Locate the cell with the specified text and output its [X, Y] center coordinate. 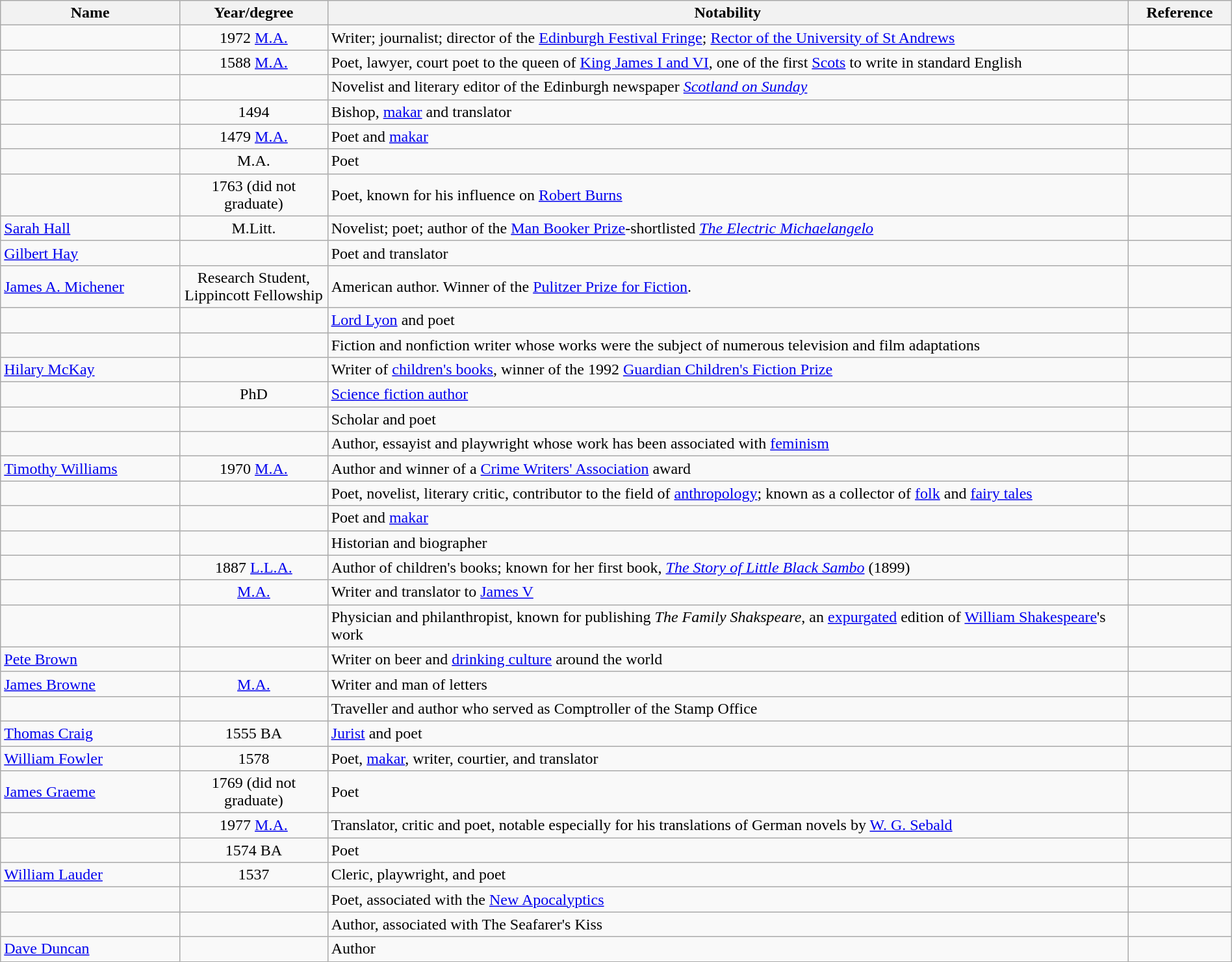
Jurist and poet [728, 733]
William Fowler [90, 759]
James A. Michener [90, 286]
1494 [253, 112]
Science fiction author [728, 395]
1588 M.A. [253, 62]
Bishop, makar and translator [728, 112]
Author, essayist and playwright whose work has been associated with feminism [728, 444]
Lord Lyon and poet [728, 320]
Writer; journalist; director of the Edinburgh Festival Fringe; Rector of the University of St Andrews [728, 38]
Poet, associated with the New Apocalyptics [728, 900]
James Graeme [90, 792]
1970 M.A. [253, 469]
Writer and man of letters [728, 684]
Author, associated with The Seafarer's Kiss [728, 924]
Research Student, Lippincott Fellowship [253, 286]
Year/degree [253, 13]
Name [90, 13]
Author and winner of a Crime Writers' Association award [728, 469]
James Browne [90, 684]
1763 (did not graduate) [253, 195]
1555 BA [253, 733]
Poet, known for his influence on Robert Burns [728, 195]
1977 M.A. [253, 825]
1574 BA [253, 850]
1887 L.L.A. [253, 567]
Dave Duncan [90, 949]
Novelist and literary editor of the Edinburgh newspaper Scotland on Sunday [728, 87]
M.Litt. [253, 228]
1769 (did not graduate) [253, 792]
Author of children's books; known for her first book, The Story of Little Black Sambo (1899) [728, 567]
Poet, novelist, literary critic, contributor to the field of anthropology; known as a collector of folk and fairy tales [728, 493]
Poet, lawyer, court poet to the queen of King James I and VI, one of the first Scots to write in standard English [728, 62]
Translator, critic and poet, notable especially for his translations of German novels by W. G. Sebald [728, 825]
PhD [253, 395]
Fiction and nonfiction writer whose works were the subject of numerous television and film adaptations [728, 345]
Pete Brown [90, 659]
1479 M.A. [253, 136]
Hilary McKay [90, 370]
Poet and translator [728, 253]
Notability [728, 13]
Poet, makar, writer, courtier, and translator [728, 759]
Thomas Craig [90, 733]
1537 [253, 875]
Writer on beer and drinking culture around the world [728, 659]
Cleric, playwright, and poet [728, 875]
Sarah Hall [90, 228]
1578 [253, 759]
Historian and biographer [728, 543]
American author. Winner of the Pulitzer Prize for Fiction. [728, 286]
Timothy Williams [90, 469]
Physician and philanthropist, known for publishing The Family Shakspeare, an expurgated edition of William Shakespeare's work [728, 625]
Reference [1180, 13]
Writer and translator to James V [728, 592]
Novelist; poet; author of the Man Booker Prize-shortlisted The Electric Michaelangelo [728, 228]
William Lauder [90, 875]
1972 M.A. [253, 38]
Author [728, 949]
Scholar and poet [728, 419]
Gilbert Hay [90, 253]
Traveller and author who served as Comptroller of the Stamp Office [728, 708]
Writer of children's books, winner of the 1992 Guardian Children's Fiction Prize [728, 370]
